Locate the cell with the specified text and output its [X, Y] center coordinate. 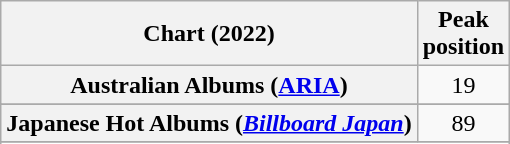
Australian Albums (ARIA) [209, 85]
89 [463, 123]
Chart (2022) [209, 34]
19 [463, 85]
Japanese Hot Albums (Billboard Japan) [209, 123]
Peakposition [463, 34]
